Find where the given text appears and provide that cell's center as [x, y] coordinate. 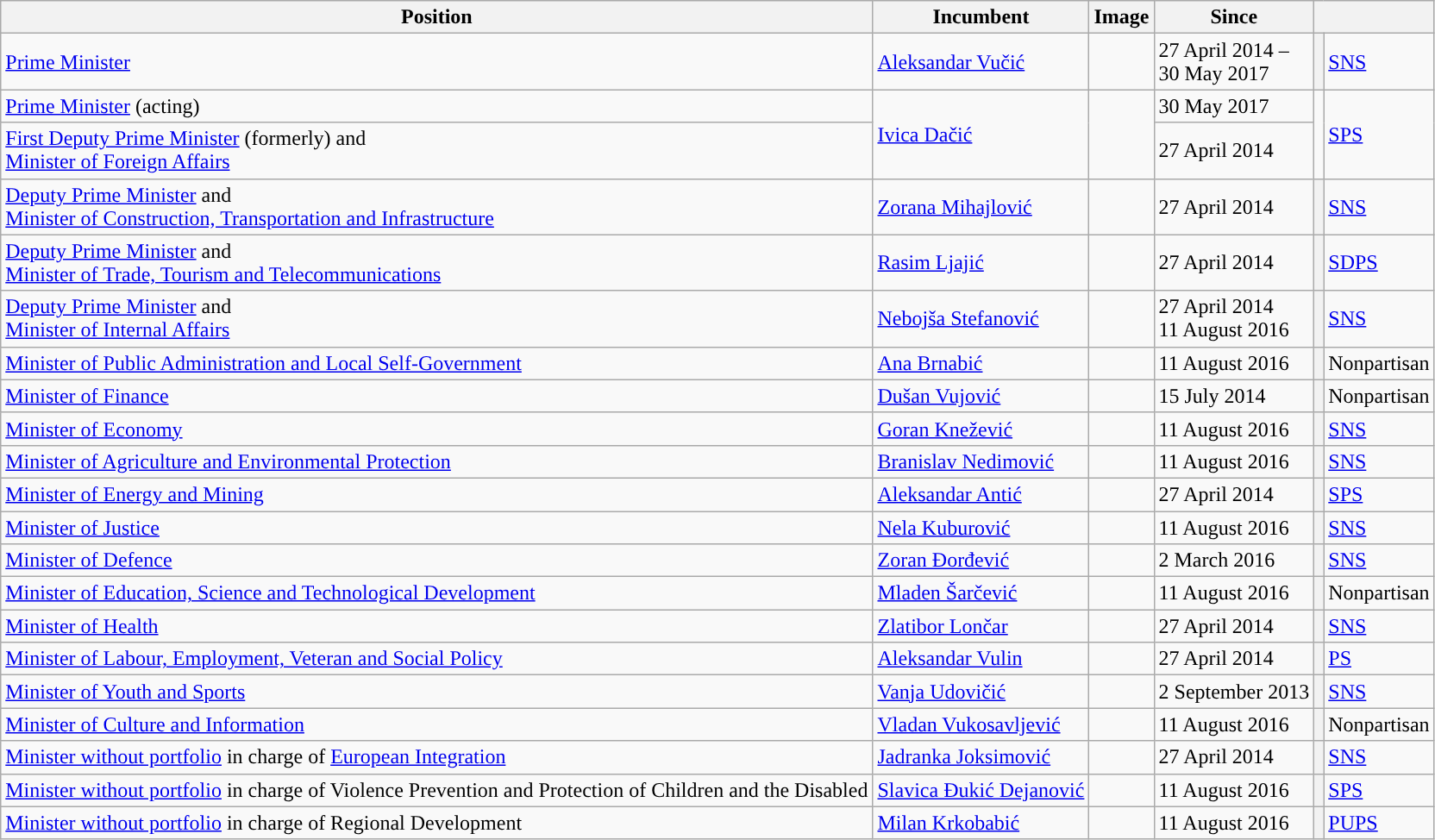
Deputy Prime Minister andMinister of Construction, Transportation and Infrastructure [436, 207]
Image [1121, 17]
Jadranka Joksimović [981, 757]
Deputy Prime Minister andMinister of Trade, Tourism and Telecommunications [436, 262]
2 September 2013 [1234, 692]
Mladen Šarčević [981, 593]
Branislav Nedimović [981, 461]
Minister of Culture and Information [436, 724]
Nela Kuburović [981, 527]
Aleksandar Antić [981, 494]
27 April 2014 –30 May 2017 [1234, 62]
Minister of Agriculture and Environmental Protection [436, 461]
Since [1234, 17]
Milan Krkobabić [981, 823]
Minister of Justice [436, 527]
Goran Knežević [981, 429]
Rasim Ljajić [981, 262]
Dušan Vujović [981, 396]
Vanja Udovičić [981, 692]
PS [1379, 659]
Prime Minister (acting) [436, 106]
Incumbent [981, 17]
Minister of Finance [436, 396]
Minister of Energy and Mining [436, 494]
Minister without portfolio in charge of Violence Prevention and Protection of Children and the Disabled [436, 790]
Nebojša Stefanović [981, 319]
Vladan Vukosavljević [981, 724]
15 July 2014 [1234, 396]
Aleksandar Vulin [981, 659]
Zoran Đorđević [981, 561]
Zlatibor Lončar [981, 626]
Minister of Education, Science and Technological Development [436, 593]
Minister of Health [436, 626]
Slavica Đukić Dejanović [981, 790]
27 April 201411 August 2016 [1234, 319]
First Deputy Prime Minister (formerly) andMinister of Foreign Affairs [436, 150]
Prime Minister [436, 62]
Ana Brnabić [981, 363]
Minister of Labour, Employment, Veteran and Social Policy [436, 659]
Minister without portfolio in charge of Regional Development [436, 823]
Minister of Public Administration and Local Self-Government [436, 363]
Zorana Mihajlović [981, 207]
Aleksandar Vučić [981, 62]
30 May 2017 [1234, 106]
Deputy Prime Minister andMinister of Internal Affairs [436, 319]
Ivica Dačić [981, 135]
PUPS [1379, 823]
Minister of Defence [436, 561]
Position [436, 17]
Minister of Economy [436, 429]
Minister of Youth and Sports [436, 692]
2 March 2016 [1234, 561]
SDPS [1379, 262]
Minister without portfolio in charge of European Integration [436, 757]
